Extract the [X, Y] coordinate from the center of the cell holding the provided text.  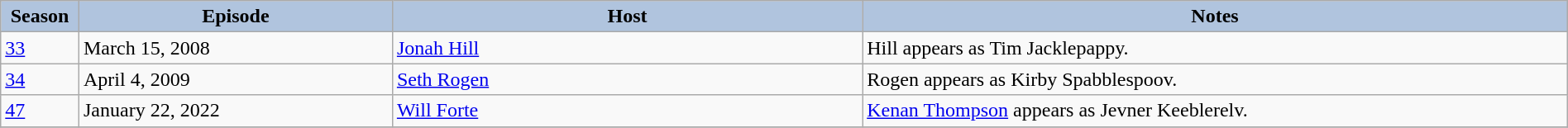
Kenan Thompson appears as Jevner Keeblerelv. [1216, 111]
April 4, 2009 [235, 79]
Will Forte [627, 111]
Episode [235, 17]
March 15, 2008 [235, 48]
Seth Rogen [627, 79]
Hill appears as Tim Jacklepappy. [1216, 48]
Notes [1216, 17]
33 [40, 48]
34 [40, 79]
Season [40, 17]
Jonah Hill [627, 48]
47 [40, 111]
Host [627, 17]
Rogen appears as Kirby Spabblespoov. [1216, 79]
January 22, 2022 [235, 111]
